Return the (x, y) coordinate for the center point of the cell that contains the specified text.  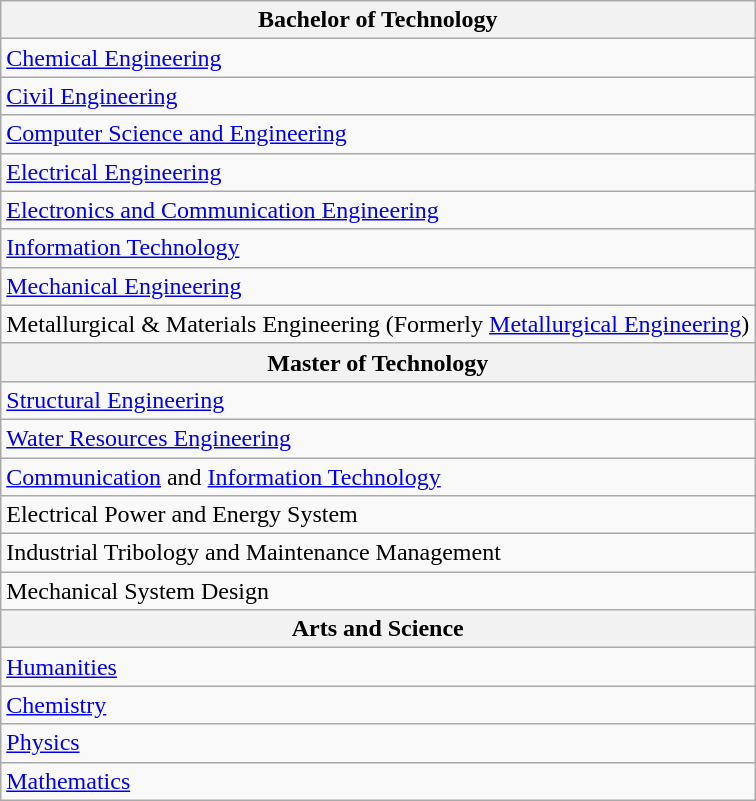
Electrical Engineering (378, 172)
Master of Technology (378, 362)
Civil Engineering (378, 96)
Chemistry (378, 705)
Arts and Science (378, 629)
Bachelor of Technology (378, 20)
Structural Engineering (378, 400)
Mechanical Engineering (378, 286)
Water Resources Engineering (378, 438)
Electronics and Communication Engineering (378, 210)
Mathematics (378, 781)
Communication and Information Technology (378, 477)
Industrial Tribology and Maintenance Management (378, 553)
Computer Science and Engineering (378, 134)
Humanities (378, 667)
Electrical Power and Energy System (378, 515)
Mechanical System Design (378, 591)
Information Technology (378, 248)
Metallurgical & Materials Engineering (Formerly Metallurgical Engineering) (378, 324)
Chemical Engineering (378, 58)
Physics (378, 743)
